Return [x, y] of the center of cell containing provided text 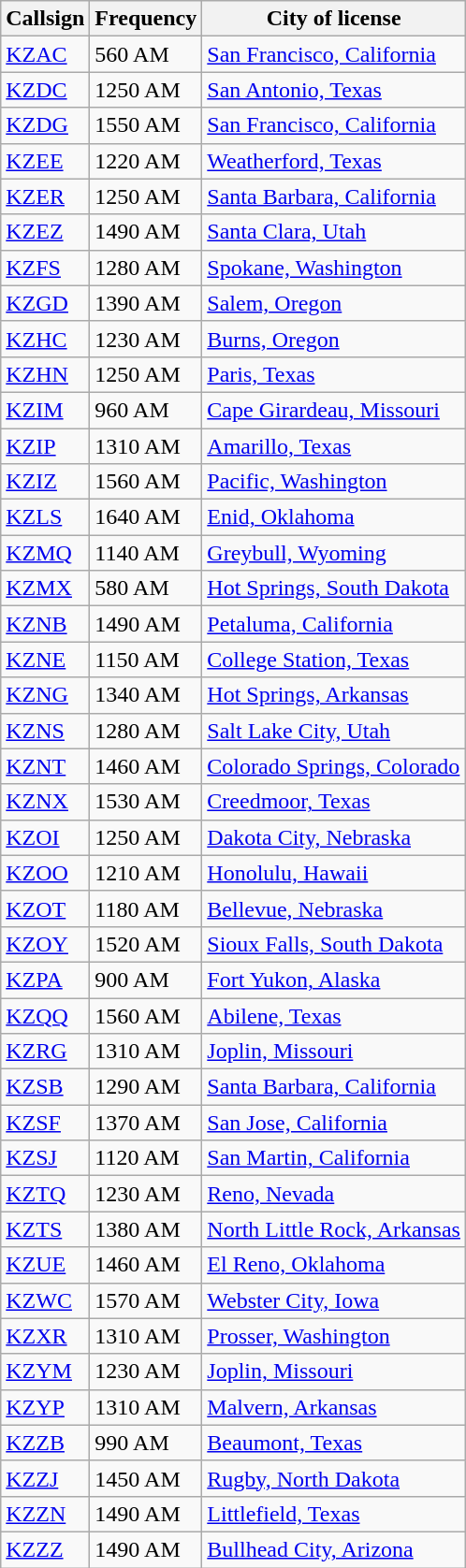
580 AM [146, 588]
1370 AM [146, 1123]
City of license [334, 19]
KZNX [45, 802]
Paris, Texas [334, 374]
Burns, Oregon [334, 339]
KZIP [45, 446]
900 AM [146, 980]
KZSF [45, 1123]
San Jose, California [334, 1123]
KZIZ [45, 482]
KZNG [45, 695]
KZWC [45, 1300]
Reno, Nevada [334, 1194]
KZZB [45, 1443]
Fort Yukon, Alaska [334, 980]
Webster City, Iowa [334, 1300]
KZER [45, 196]
Abilene, Texas [334, 1015]
Littlefield, Texas [334, 1514]
1180 AM [146, 908]
KZYM [45, 1372]
1220 AM [146, 161]
KZSJ [45, 1158]
KZOI [45, 837]
1290 AM [146, 1087]
Cape Girardeau, Missouri [334, 410]
Salem, Oregon [334, 303]
KZLS [45, 517]
KZIM [45, 410]
1150 AM [146, 660]
KZDC [45, 90]
1210 AM [146, 873]
KZXR [45, 1336]
KZAC [45, 54]
Colorado Springs, Colorado [334, 766]
Beaumont, Texas [334, 1443]
Petaluma, California [334, 624]
KZOY [45, 944]
KZEE [45, 161]
Bellevue, Nebraska [334, 908]
Callsign [45, 19]
KZGD [45, 303]
KZZJ [45, 1478]
1450 AM [146, 1478]
KZHC [45, 339]
North Little Rock, Arkansas [334, 1229]
KZDG [45, 125]
1120 AM [146, 1158]
Malvern, Arkansas [334, 1407]
KZQQ [45, 1015]
960 AM [146, 410]
KZNE [45, 660]
Honolulu, Hawaii [334, 873]
1520 AM [146, 944]
KZNS [45, 731]
San Antonio, Texas [334, 90]
KZPA [45, 980]
Santa Clara, Utah [334, 232]
1530 AM [146, 802]
KZTQ [45, 1194]
Enid, Oklahoma [334, 517]
KZMQ [45, 553]
Rugby, North Dakota [334, 1478]
Spokane, Washington [334, 268]
KZRG [45, 1052]
KZUE [45, 1265]
Bullhead City, Arizona [334, 1549]
Amarillo, Texas [334, 446]
KZMX [45, 588]
Sioux Falls, South Dakota [334, 944]
Hot Springs, Arkansas [334, 695]
Frequency [146, 19]
KZOT [45, 908]
College Station, Texas [334, 660]
Dakota City, Nebraska [334, 837]
KZZN [45, 1514]
Greybull, Wyoming [334, 553]
KZOO [45, 873]
KZNB [45, 624]
1570 AM [146, 1300]
Prosser, Washington [334, 1336]
KZHN [45, 374]
KZFS [45, 268]
KZSB [45, 1087]
Creedmoor, Texas [334, 802]
1340 AM [146, 695]
San Martin, California [334, 1158]
Pacific, Washington [334, 482]
Weatherford, Texas [334, 161]
990 AM [146, 1443]
1140 AM [146, 553]
560 AM [146, 54]
KZEZ [45, 232]
KZZZ [45, 1549]
Salt Lake City, Utah [334, 731]
1380 AM [146, 1229]
KZTS [45, 1229]
KZNT [45, 766]
El Reno, Oklahoma [334, 1265]
1640 AM [146, 517]
KZYP [45, 1407]
1550 AM [146, 125]
Hot Springs, South Dakota [334, 588]
1390 AM [146, 303]
